Output the [X, Y] coordinate of the center of the cell containing the given text.  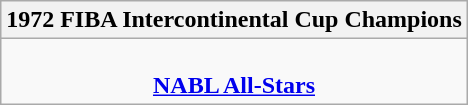
NABL All-Stars [234, 72]
1972 FIBA Intercontinental Cup Champions [234, 20]
